Search for the cell housing the specified text and yield its [X, Y] center coordinate. 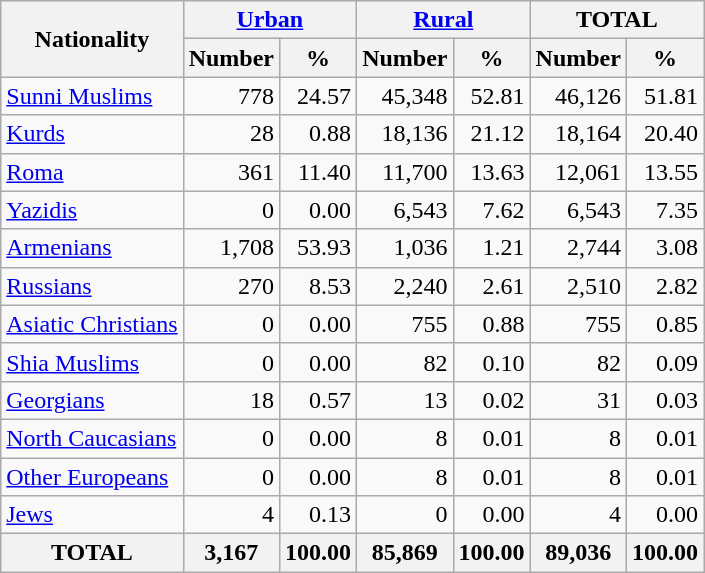
0.02 [492, 400]
28 [231, 134]
53.93 [318, 248]
Jews [92, 515]
31 [578, 400]
24.57 [318, 96]
Roma [92, 172]
7.62 [492, 210]
89,036 [578, 553]
361 [231, 172]
270 [231, 286]
85,869 [405, 553]
Georgians [92, 400]
Kurds [92, 134]
Russians [92, 286]
2,240 [405, 286]
46,126 [578, 96]
51.81 [664, 96]
52.81 [492, 96]
2,510 [578, 286]
778 [231, 96]
Armenians [92, 248]
North Caucasians [92, 438]
13 [405, 400]
8.53 [318, 286]
1,708 [231, 248]
3.08 [664, 248]
13.63 [492, 172]
Yazidis [92, 210]
Sunni Muslims [92, 96]
18,164 [578, 134]
1.21 [492, 248]
3,167 [231, 553]
2,744 [578, 248]
21.12 [492, 134]
0.09 [664, 362]
0.13 [318, 515]
Other Europeans [92, 477]
0.10 [492, 362]
2.82 [664, 286]
0.57 [318, 400]
0.03 [664, 400]
12,061 [578, 172]
2.61 [492, 286]
1,036 [405, 248]
11.40 [318, 172]
13.55 [664, 172]
Nationality [92, 39]
Asiatic Christians [92, 324]
Urban [270, 20]
Shia Muslims [92, 362]
0.85 [664, 324]
11,700 [405, 172]
45,348 [405, 96]
Rural [444, 20]
20.40 [664, 134]
18 [231, 400]
7.35 [664, 210]
18,136 [405, 134]
